Capture the cell that displays the provided text and extract its (X, Y) central coordinate. 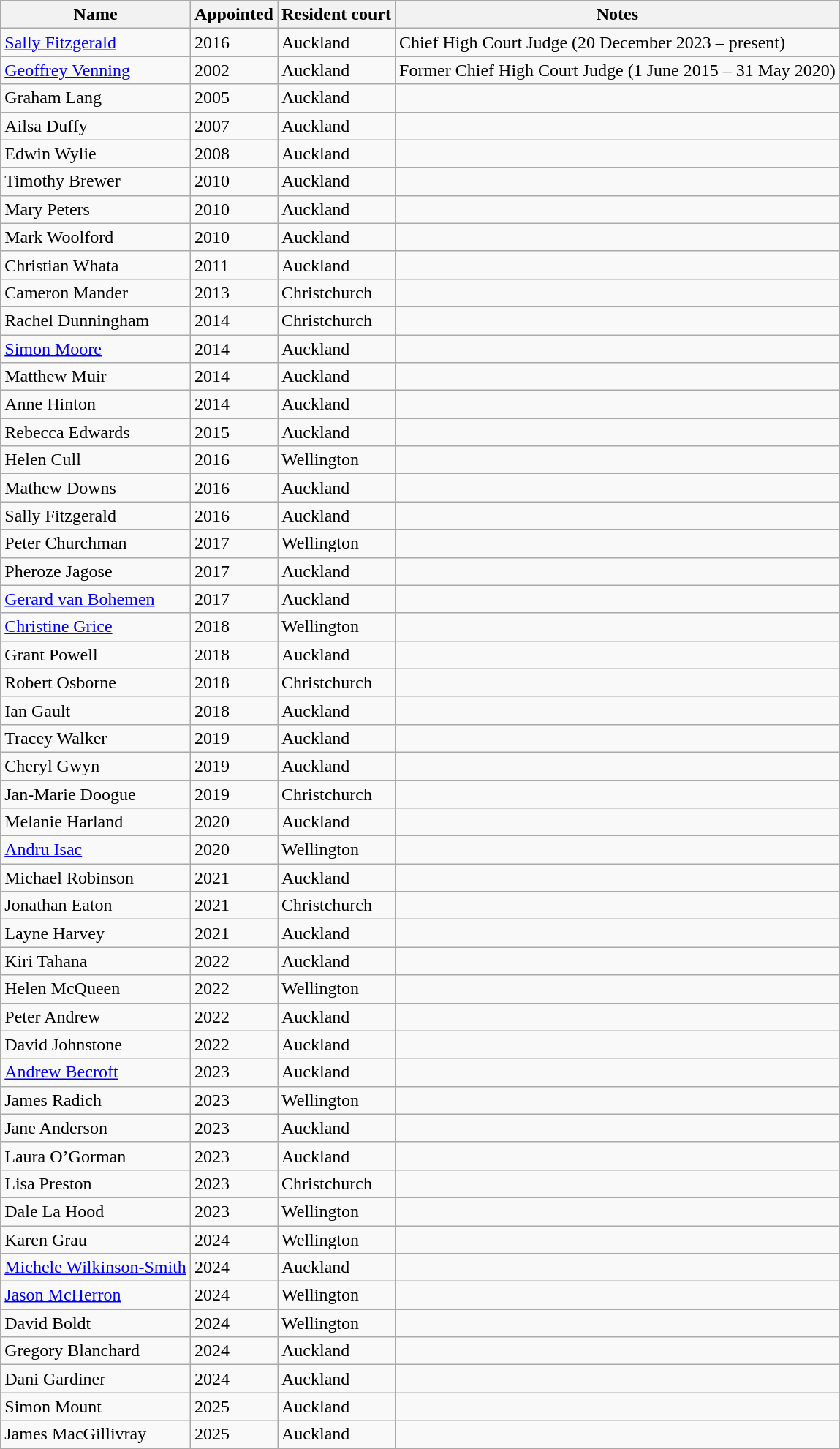
David Johnstone (96, 1045)
2005 (234, 98)
Mathew Downs (96, 488)
Mark Woolford (96, 237)
2008 (234, 154)
Cameron Mander (96, 293)
Lisa Preston (96, 1183)
James Radich (96, 1100)
2015 (234, 432)
Cheryl Gwyn (96, 766)
Tracey Walker (96, 738)
Robert Osborne (96, 682)
2007 (234, 126)
Dani Gardiner (96, 1379)
Name (96, 15)
Layne Harvey (96, 933)
Peter Andrew (96, 1017)
Gerard van Bohemen (96, 599)
Jonathan Eaton (96, 906)
Simon Moore (96, 349)
Peter Churchman (96, 543)
Geoffrey Venning (96, 70)
Simon Mount (96, 1407)
Matthew Muir (96, 377)
Notes (618, 15)
Former Chief High Court Judge (1 June 2015 – 31 May 2020) (618, 70)
Chief High Court Judge (20 December 2023 – present) (618, 42)
Timothy Brewer (96, 181)
Karen Grau (96, 1240)
Melanie Harland (96, 822)
Grant Powell (96, 655)
Mary Peters (96, 209)
2013 (234, 293)
Rebecca Edwards (96, 432)
Christine Grice (96, 627)
Gregory Blanchard (96, 1351)
Rachel Dunningham (96, 320)
Ailsa Duffy (96, 126)
2011 (234, 265)
Appointed (234, 15)
Jan‑Marie Doogue (96, 794)
Michele Wilkinson-Smith (96, 1268)
Anne Hinton (96, 404)
David Boldt (96, 1323)
Graham Lang (96, 98)
Pheroze Jagose (96, 571)
Michael Robinson (96, 878)
Ian Gault (96, 710)
Andrew Becroft (96, 1072)
Resident court (336, 15)
Helen McQueen (96, 989)
2002 (234, 70)
Kiri Tahana (96, 961)
Jason McHerron (96, 1295)
Andru Isac (96, 850)
Edwin Wylie (96, 154)
James MacGillivray (96, 1434)
Laura O’Gorman (96, 1156)
Helen Cull (96, 460)
Jane Anderson (96, 1128)
Christian Whata (96, 265)
Dale La Hood (96, 1211)
